Provide the (x, y) coordinate of the cell's center where the given text is located.  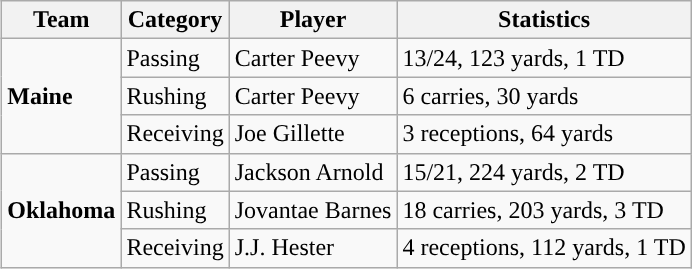
Jovantae Barnes (313, 210)
Maine (62, 96)
3 receptions, 64 yards (544, 134)
J.J. Hester (313, 248)
18 carries, 203 yards, 3 TD (544, 210)
Player (313, 20)
15/21, 224 yards, 2 TD (544, 172)
Oklahoma (62, 210)
6 carries, 30 yards (544, 96)
Team (62, 20)
Category (175, 20)
Joe Gillette (313, 134)
Statistics (544, 20)
Jackson Arnold (313, 172)
13/24, 123 yards, 1 TD (544, 58)
4 receptions, 112 yards, 1 TD (544, 248)
